From the cell containing the given text, extract its center point as (X, Y) coordinate. 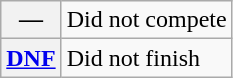
Did not finish (146, 58)
— (31, 20)
Did not compete (146, 20)
DNF (31, 58)
